Pinpoint the cell where the given text exists, returning its (X, Y) midpoint coordinate. 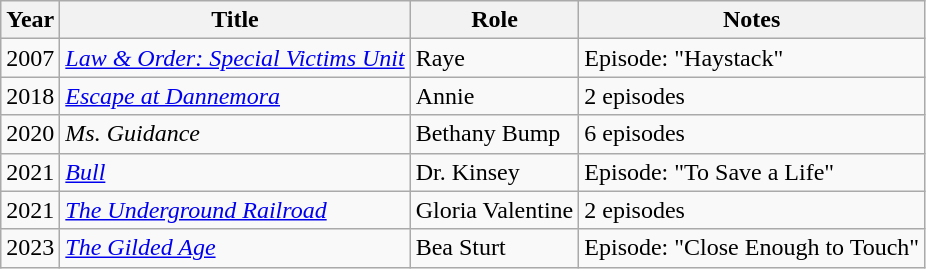
Dr. Kinsey (494, 172)
Notes (752, 20)
Bea Sturt (494, 248)
2023 (30, 248)
Episode: "Close Enough to Touch" (752, 248)
2007 (30, 58)
Raye (494, 58)
Escape at Dannemora (235, 96)
Annie (494, 96)
6 episodes (752, 134)
Episode: "To Save a Life" (752, 172)
Title (235, 20)
Role (494, 20)
Bethany Bump (494, 134)
The Underground Railroad (235, 210)
Ms. Guidance (235, 134)
Year (30, 20)
2020 (30, 134)
Episode: "Haystack" (752, 58)
Gloria Valentine (494, 210)
The Gilded Age (235, 248)
Law & Order: Special Victims Unit (235, 58)
Bull (235, 172)
2018 (30, 96)
